Return [X, Y] of the center of cell containing provided text 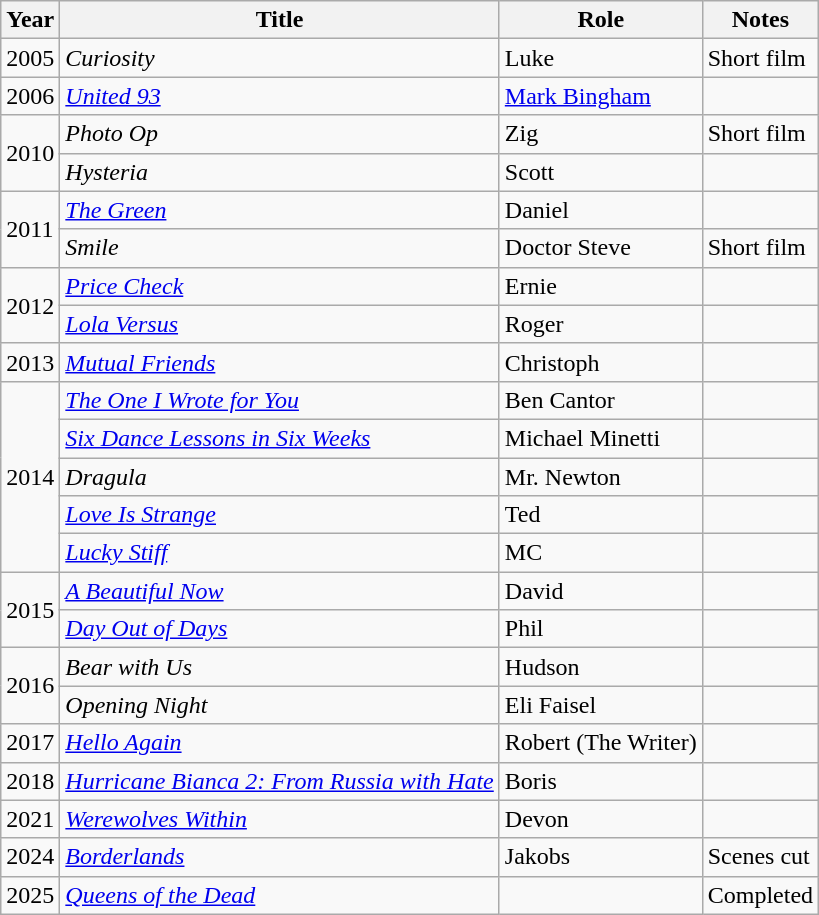
Luke [600, 58]
2010 [30, 153]
Dragula [280, 477]
Phil [600, 629]
Day Out of Days [280, 629]
Robert (The Writer) [600, 743]
2012 [30, 305]
Ben Cantor [600, 400]
Year [30, 20]
MC [600, 553]
Mutual Friends [280, 362]
2025 [30, 895]
Completed [760, 895]
Hudson [600, 667]
Mark Bingham [600, 96]
2013 [30, 362]
Werewolves Within [280, 819]
The Green [280, 210]
Smile [280, 248]
Jakobs [600, 857]
Ted [600, 515]
Boris [600, 781]
Queens of the Dead [280, 895]
2021 [30, 819]
2014 [30, 476]
Love Is Strange [280, 515]
The One I Wrote for You [280, 400]
Ernie [600, 286]
United 93 [280, 96]
Daniel [600, 210]
Curiosity [280, 58]
2016 [30, 686]
2015 [30, 610]
2011 [30, 229]
Mr. Newton [600, 477]
2006 [30, 96]
David [600, 591]
Roger [600, 324]
Lucky Stiff [280, 553]
Notes [760, 20]
Zig [600, 134]
Hurricane Bianca 2: From Russia with Hate [280, 781]
2005 [30, 58]
Role [600, 20]
Title [280, 20]
Michael Minetti [600, 438]
Doctor Steve [600, 248]
Borderlands [280, 857]
Price Check [280, 286]
Scenes cut [760, 857]
Lola Versus [280, 324]
Eli Faisel [600, 705]
A Beautiful Now [280, 591]
2024 [30, 857]
Photo Op [280, 134]
Devon [600, 819]
Scott [600, 172]
Bear with Us [280, 667]
Hello Again [280, 743]
Opening Night [280, 705]
Christoph [600, 362]
Six Dance Lessons in Six Weeks [280, 438]
2017 [30, 743]
Hysteria [280, 172]
2018 [30, 781]
